Return the (x, y) coordinate for the center point of the cell that contains the specified text.  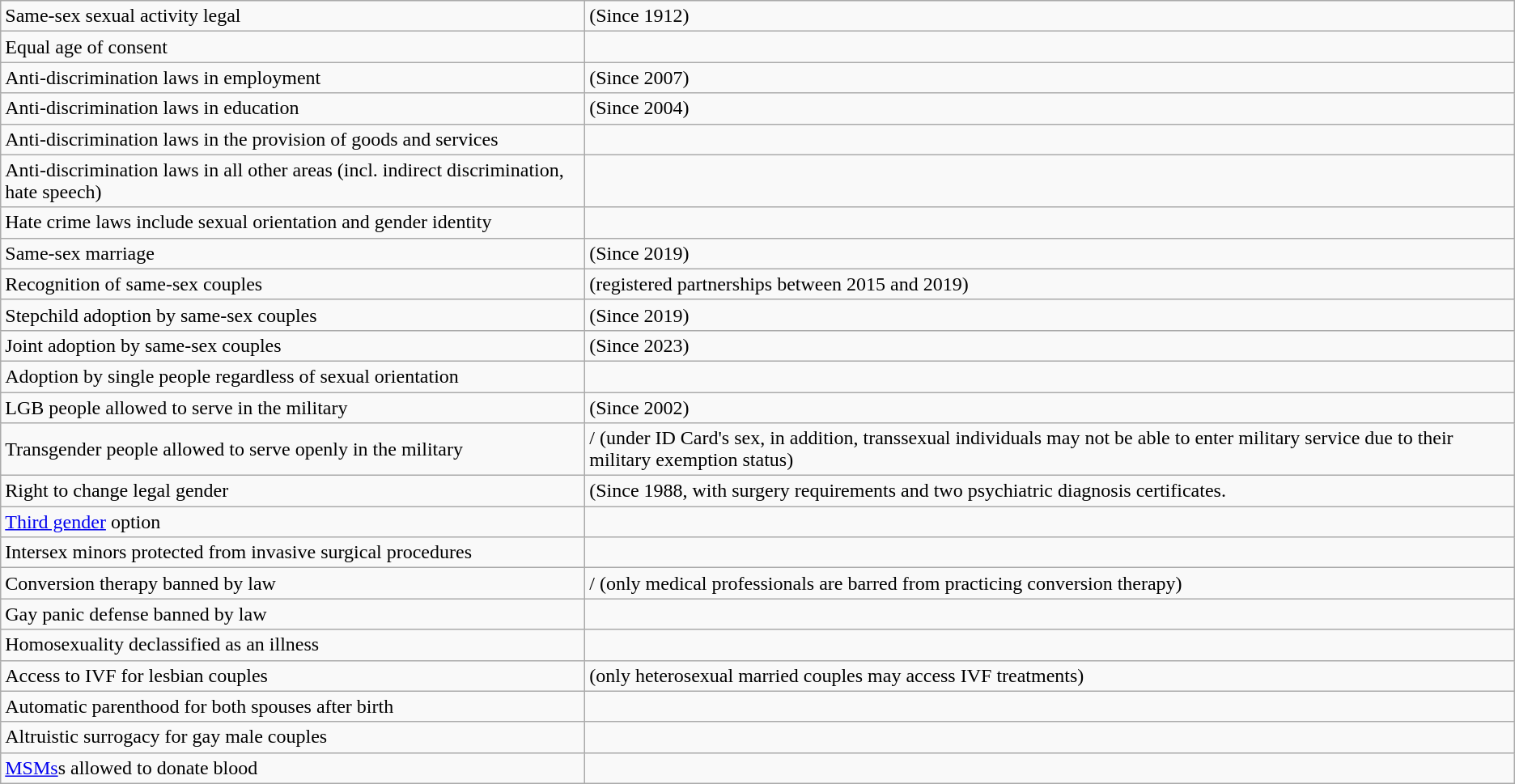
(Since 2023) (1050, 345)
Homosexuality declassified as an illness (293, 645)
Right to change legal gender (293, 491)
Anti-discrimination laws in all other areas (incl. indirect discrimination, hate speech) (293, 181)
(Since 1912) (1050, 16)
Transgender people allowed to serve openly in the military (293, 450)
MSMss allowed to donate blood (293, 768)
Stepchild adoption by same-sex couples (293, 315)
Joint adoption by same-sex couples (293, 345)
Adoption by single people regardless of sexual orientation (293, 376)
Automatic parenthood for both spouses after birth (293, 706)
(Since 1988, with surgery requirements and two psychiatric diagnosis certificates. (1050, 491)
Anti-discrimination laws in education (293, 108)
(only heterosexual married couples may access IVF treatments) (1050, 676)
/ (only medical professionals are barred from practicing conversion therapy) (1050, 583)
Same-sex sexual activity legal (293, 16)
Access to IVF for lesbian couples (293, 676)
Hate crime laws include sexual orientation and gender identity (293, 222)
Equal age of consent (293, 47)
Altruistic surrogacy for gay male couples (293, 737)
LGB people allowed to serve in the military (293, 407)
Conversion therapy banned by law (293, 583)
/ (under ID Card's sex, in addition, transsexual individuals may not be able to enter military service due to their military exemption status) (1050, 450)
Same-sex marriage (293, 253)
(Since 2004) (1050, 108)
(Since 2007) (1050, 78)
(Since 2002) (1050, 407)
Third gender option (293, 522)
(registered partnerships between 2015 and 2019) (1050, 284)
Anti-discrimination laws in the provision of goods and services (293, 139)
Gay panic defense banned by law (293, 614)
Recognition of same-sex couples (293, 284)
Intersex minors protected from invasive surgical procedures (293, 553)
Anti-discrimination laws in employment (293, 78)
